Find where the given text appears and provide that cell's center as (x, y) coordinate. 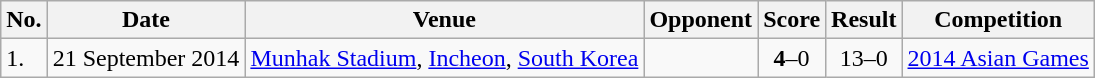
Result (864, 20)
13–0 (864, 58)
2014 Asian Games (998, 58)
Score (792, 20)
4–0 (792, 58)
Date (146, 20)
1. (24, 58)
Competition (998, 20)
Venue (444, 20)
No. (24, 20)
Munhak Stadium, Incheon, South Korea (444, 58)
21 September 2014 (146, 58)
Opponent (701, 20)
